For the text-containing cell, return its midpoint in [x, y] coordinate format. 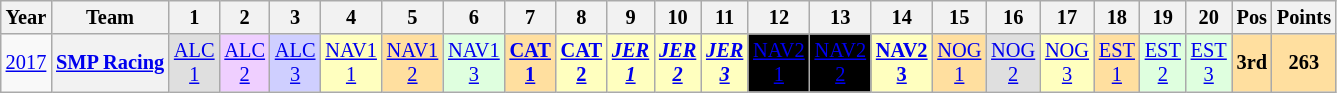
5 [412, 17]
NAV12 [412, 63]
EST3 [1209, 63]
CAT2 [582, 63]
10 [678, 17]
NOG1 [959, 63]
JER3 [724, 63]
ALC3 [295, 63]
NAV11 [350, 63]
JER1 [630, 63]
Points [1304, 17]
JER2 [678, 63]
EST1 [1117, 63]
CAT1 [530, 63]
ALC1 [194, 63]
8 [582, 17]
17 [1067, 17]
1 [194, 17]
20 [1209, 17]
2 [244, 17]
2017 [26, 63]
16 [1013, 17]
12 [778, 17]
NAV23 [902, 63]
9 [630, 17]
SMP Racing [110, 63]
18 [1117, 17]
NOG2 [1013, 63]
Year [26, 17]
Team [110, 17]
6 [474, 17]
EST2 [1163, 63]
263 [1304, 63]
Pos [1252, 17]
15 [959, 17]
14 [902, 17]
ALC2 [244, 63]
3 [295, 17]
NAV13 [474, 63]
13 [840, 17]
4 [350, 17]
NAV22 [840, 63]
NAV21 [778, 63]
11 [724, 17]
NOG3 [1067, 63]
19 [1163, 17]
3rd [1252, 63]
7 [530, 17]
